Return the [X, Y] coordinate for the center point of the cell that contains the specified text.  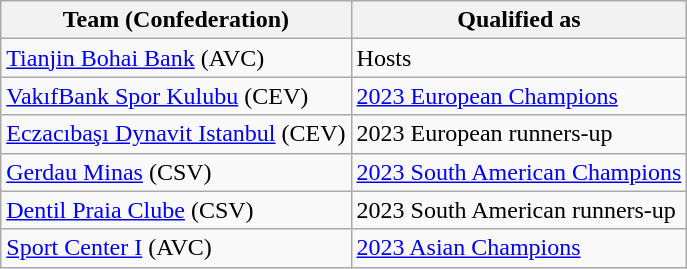
Gerdau Minas (CSV) [176, 172]
Qualified as [519, 20]
2023 European Champions [519, 96]
Dentil Praia Clube (CSV) [176, 210]
Sport Center I (AVC) [176, 248]
Tianjin Bohai Bank (AVC) [176, 58]
2023 South American runners-up [519, 210]
2023 South American Champions [519, 172]
VakıfBank Spor Kulubu (CEV) [176, 96]
2023 Asian Champions [519, 248]
Team (Confederation) [176, 20]
Hosts [519, 58]
Eczacıbaşı Dynavit Istanbul (CEV) [176, 134]
2023 European runners-up [519, 134]
